Extract the (x, y) coordinate from the center of the cell holding the provided text.  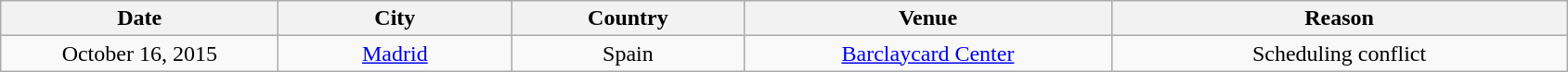
October 16, 2015 (139, 54)
Reason (1339, 18)
Madrid (395, 54)
Date (139, 18)
Spain (628, 54)
Scheduling conflict (1339, 54)
Venue (928, 18)
Country (628, 18)
City (395, 18)
Barclaycard Center (928, 54)
